Capture the cell that displays the provided text and extract its (x, y) central coordinate. 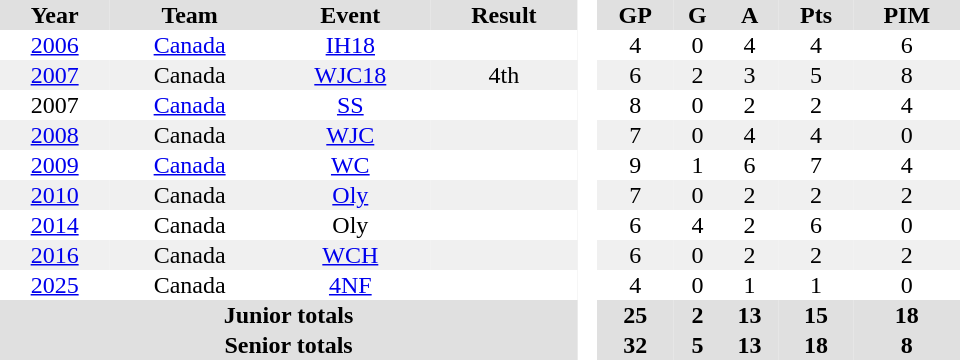
WCH (350, 255)
3 (750, 75)
Senior totals (288, 345)
SS (350, 105)
Result (504, 15)
4NF (350, 285)
32 (635, 345)
2008 (54, 135)
Junior totals (288, 315)
IH18 (350, 45)
Event (350, 15)
2014 (54, 225)
25 (635, 315)
4th (504, 75)
2009 (54, 165)
GP (635, 15)
G (697, 15)
Pts (816, 15)
WJC (350, 135)
9 (635, 165)
2025 (54, 285)
2010 (54, 195)
Team (190, 15)
A (750, 15)
15 (816, 315)
2006 (54, 45)
Year (54, 15)
WJC18 (350, 75)
PIM (906, 15)
2016 (54, 255)
WC (350, 165)
